Search for the cell housing the specified text and yield its (X, Y) center coordinate. 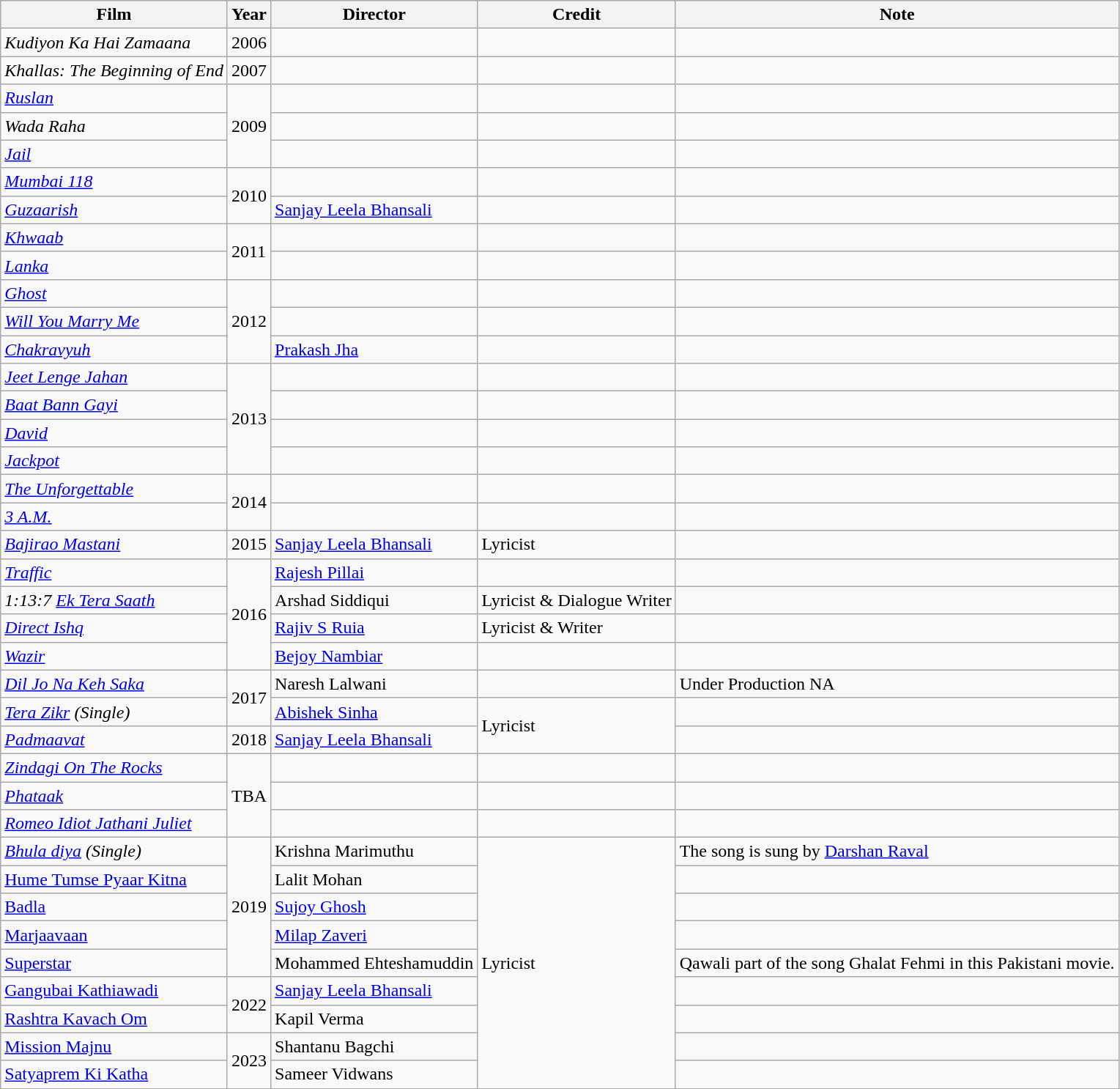
Padmaavat (114, 739)
2006 (249, 43)
Wazir (114, 656)
Jackpot (114, 461)
Rajiv S Ruia (374, 628)
Romeo Idiot Jathani Juliet (114, 824)
The song is sung by Darshan Raval (897, 852)
Gangubai Kathiawadi (114, 991)
Note (897, 15)
David (114, 433)
Bejoy Nambiar (374, 656)
2013 (249, 419)
Wada Raha (114, 126)
Jail (114, 154)
2019 (249, 907)
Milap Zaveri (374, 935)
Director (374, 15)
Under Production NA (897, 684)
Prakash Jha (374, 350)
2022 (249, 1005)
Sameer Vidwans (374, 1074)
3 A.M. (114, 517)
Zindagi On The Rocks (114, 767)
Abishek Sinha (374, 712)
TBA (249, 795)
Qawali part of the song Ghalat Fehmi in this Pakistani movie. (897, 963)
Direct Ishq (114, 628)
2018 (249, 739)
2016 (249, 614)
Dil Jo Na Keh Saka (114, 684)
Phataak (114, 795)
Kudiyon Ka Hai Zamaana (114, 43)
Guzaarish (114, 210)
Year (249, 15)
Satyaprem Ki Katha (114, 1074)
Will You Marry Me (114, 321)
Bhula diya (Single) (114, 852)
Lalit Mohan (374, 879)
Superstar (114, 963)
Badla (114, 907)
Lyricist & Writer (576, 628)
Khwaab (114, 237)
Chakravyuh (114, 350)
Mumbai 118 (114, 182)
2012 (249, 321)
Shantanu Bagchi (374, 1046)
Bajirao Mastani (114, 544)
Traffic (114, 572)
Khallas: The Beginning of End (114, 70)
2011 (249, 251)
Naresh Lalwani (374, 684)
The Unforgettable (114, 489)
Jeet Lenge Jahan (114, 377)
Tera Zikr (Single) (114, 712)
Ruslan (114, 98)
Credit (576, 15)
2014 (249, 503)
Rajesh Pillai (374, 572)
2017 (249, 698)
Lanka (114, 265)
2009 (249, 126)
Krishna Marimuthu (374, 852)
2010 (249, 196)
Lyricist & Dialogue Writer (576, 600)
Ghost (114, 293)
Sujoy Ghosh (374, 907)
1:13:7 Ek Tera Saath (114, 600)
Kapil Verma (374, 1019)
Film (114, 15)
2023 (249, 1060)
2015 (249, 544)
Baat Bann Gayi (114, 405)
2007 (249, 70)
Hume Tumse Pyaar Kitna (114, 879)
Mohammed Ehteshamuddin (374, 963)
Marjaavaan (114, 935)
Mission Majnu (114, 1046)
Arshad Siddiqui (374, 600)
Rashtra Kavach Om (114, 1019)
